For the text-containing cell, return its midpoint in [x, y] coordinate format. 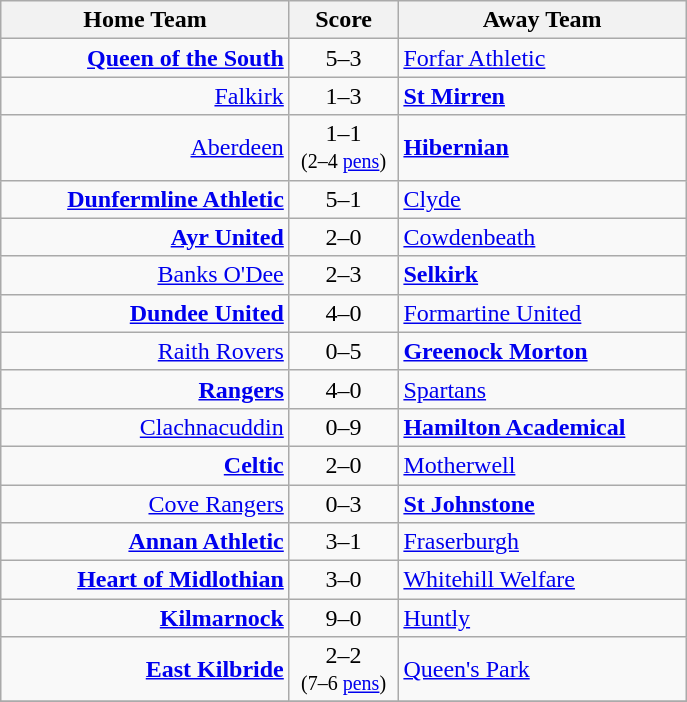
5–1 [344, 199]
Fraserburgh [542, 542]
Clyde [542, 199]
Dunfermline Athletic [146, 199]
East Kilbride [146, 670]
2–2 (7–6 pens) [344, 670]
Falkirk [146, 96]
2–3 [344, 275]
Queen's Park [542, 670]
Annan Athletic [146, 542]
0–3 [344, 503]
Banks O'Dee [146, 275]
Hamilton Academical [542, 427]
Home Team [146, 20]
Whitehill Welfare [542, 580]
Score [344, 20]
Forfar Athletic [542, 58]
1–3 [344, 96]
Spartans [542, 389]
St Johnstone [542, 503]
Dundee United [146, 313]
0–9 [344, 427]
Cove Rangers [146, 503]
0–5 [344, 351]
Queen of the South [146, 58]
Selkirk [542, 275]
St Mirren [542, 96]
Cowdenbeath [542, 237]
Celtic [146, 465]
Kilmarnock [146, 618]
3–1 [344, 542]
Rangers [146, 389]
Ayr United [146, 237]
Clachnacuddin [146, 427]
Aberdeen [146, 148]
Huntly [542, 618]
3–0 [344, 580]
Hibernian [542, 148]
Heart of Midlothian [146, 580]
1–1 (2–4 pens) [344, 148]
5–3 [344, 58]
Motherwell [542, 465]
Greenock Morton [542, 351]
Away Team [542, 20]
9–0 [344, 618]
Raith Rovers [146, 351]
Formartine United [542, 313]
